Pinpoint the cell where the given text exists, returning its (X, Y) midpoint coordinate. 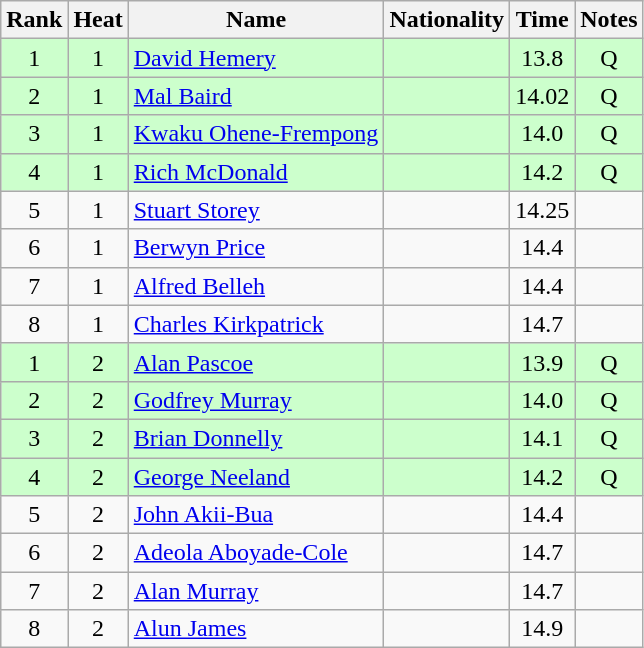
Mal Baird (256, 96)
14.9 (542, 629)
Alan Murray (256, 591)
Name (256, 20)
George Neeland (256, 477)
Kwaku Ohene-Frempong (256, 134)
Alun James (256, 629)
14.25 (542, 210)
Alfred Belleh (256, 286)
Charles Kirkpatrick (256, 324)
Alan Pascoe (256, 362)
John Akii-Bua (256, 515)
Stuart Storey (256, 210)
13.9 (542, 362)
14.1 (542, 438)
Heat (98, 20)
Brian Donnelly (256, 438)
David Hemery (256, 58)
Godfrey Murray (256, 400)
Time (542, 20)
Rich McDonald (256, 172)
14.02 (542, 96)
Nationality (447, 20)
Adeola Aboyade-Cole (256, 553)
Notes (609, 20)
Berwyn Price (256, 248)
Rank (34, 20)
13.8 (542, 58)
